Search for the cell housing the specified text and yield its (x, y) center coordinate. 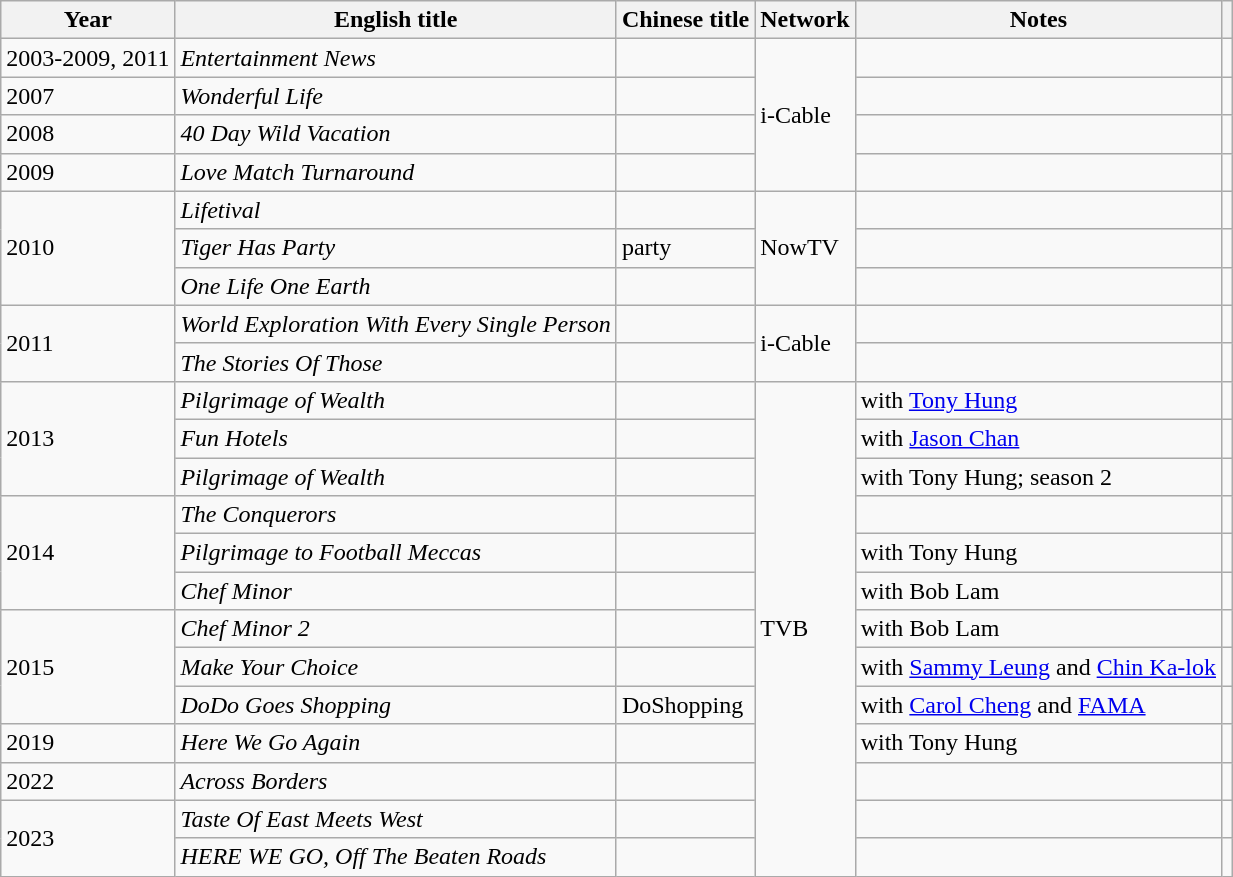
Chef Minor 2 (396, 629)
English title (396, 20)
with Jason Chan (1038, 438)
Entertainment News (396, 58)
Tiger Has Party (396, 248)
2010 (88, 248)
DoShopping (685, 705)
40 Day Wild Vacation (396, 134)
with Sammy Leung and Chin Ka-lok (1038, 667)
DoDo Goes Shopping (396, 705)
Lifetival (396, 210)
Chef Minor (396, 591)
2003-2009, 2011 (88, 58)
Chinese title (685, 20)
2011 (88, 343)
Network (805, 20)
with Carol Cheng and FAMA (1038, 705)
World Exploration With Every Single Person (396, 324)
One Life One Earth (396, 286)
2014 (88, 553)
2008 (88, 134)
Pilgrimage to Football Meccas (396, 553)
Here We Go Again (396, 743)
party (685, 248)
2022 (88, 781)
The Conquerors (396, 515)
Fun Hotels (396, 438)
with Tony Hung; season 2 (1038, 477)
NowTV (805, 248)
Taste Of East Meets West (396, 819)
2013 (88, 438)
Year (88, 20)
2007 (88, 96)
Across Borders (396, 781)
Make Your Choice (396, 667)
2023 (88, 838)
2009 (88, 172)
Love Match Turnaround (396, 172)
2019 (88, 743)
Notes (1038, 20)
The Stories Of Those (396, 362)
TVB (805, 628)
2015 (88, 667)
Wonderful Life (396, 96)
HERE WE GO, Off The Beaten Roads (396, 857)
